Identify which cell holds the provided text, then report its (X, Y) central coordinate. 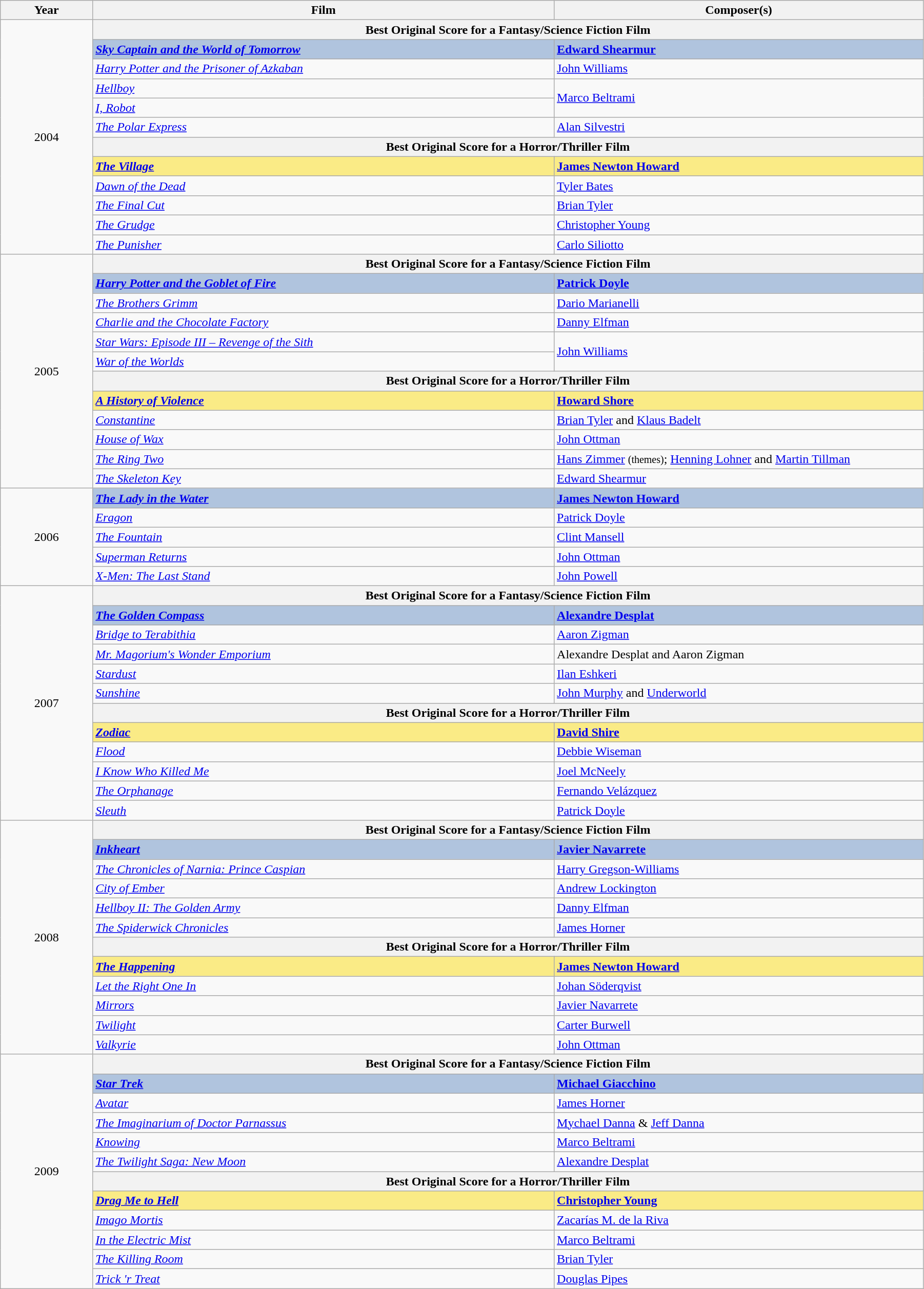
The Chronicles of Narnia: Prince Caspian (324, 869)
House of Wax (324, 439)
Inkheart (324, 849)
Star Trek (324, 1083)
2009 (47, 1171)
Howard Shore (739, 400)
Clint Mansell (739, 537)
John Murphy and Underworld (739, 693)
Mirrors (324, 1005)
Knowing (324, 1142)
Valkyrie (324, 1044)
The Spiderwick Chronicles (324, 928)
Hans Zimmer (themes); Henning Lohner and Martin Tillman (739, 459)
City of Ember (324, 889)
In the Electric Mist (324, 1240)
Zacarías M. de la Riva (739, 1220)
The Polar Express (324, 127)
Mr. Magorium's Wonder Emporium (324, 654)
War of the Worlds (324, 361)
The Fountain (324, 537)
Tyler Bates (739, 186)
Douglas Pipes (739, 1279)
Johan Söderqvist (739, 986)
Trick 'r Treat (324, 1279)
Composer(s) (739, 10)
David Shire (739, 732)
The Golden Compass (324, 615)
Debbie Wiseman (739, 752)
Year (47, 10)
Charlie and the Chocolate Factory (324, 323)
2007 (47, 703)
Ilan Eshkeri (739, 674)
Brian Tyler and Klaus Badelt (739, 420)
The Orphanage (324, 791)
Imago Mortis (324, 1220)
Sunshine (324, 693)
Flood (324, 752)
Carlo Siliotto (739, 245)
Film (324, 10)
Alexandre Desplat and Aaron Zigman (739, 654)
Harry Potter and the Prisoner of Azkaban (324, 69)
Carter Burwell (739, 1025)
The Happening (324, 966)
Avatar (324, 1103)
2006 (47, 537)
Bridge to Terabithia (324, 635)
A History of Violence (324, 400)
Andrew Lockington (739, 889)
Sleuth (324, 810)
The Twilight Saga: New Moon (324, 1161)
2008 (47, 937)
John Powell (739, 576)
Joel McNeely (739, 771)
Drag Me to Hell (324, 1201)
The Lady in the Water (324, 498)
Superman Returns (324, 556)
I Know Who Killed Me (324, 771)
Sky Captain and the World of Tomorrow (324, 49)
Twilight (324, 1025)
The Final Cut (324, 205)
Stardust (324, 674)
The Punisher (324, 245)
Let the Right One In (324, 986)
The Brothers Grimm (324, 303)
The Killing Room (324, 1259)
Harry Gregson-Williams (739, 869)
The Village (324, 166)
Dario Marianelli (739, 303)
Mychael Danna & Jeff Danna (739, 1122)
Hellboy II: The Golden Army (324, 908)
X-Men: The Last Stand (324, 576)
I, Robot (324, 108)
2004 (47, 137)
Hellboy (324, 88)
The Grudge (324, 225)
The Skeleton Key (324, 478)
Harry Potter and the Goblet of Fire (324, 284)
Alan Silvestri (739, 127)
Star Wars: Episode III – Revenge of the Sith (324, 342)
2005 (47, 371)
Constantine (324, 420)
Fernando Velázquez (739, 791)
Aaron Zigman (739, 635)
The Ring Two (324, 459)
Zodiac (324, 732)
Dawn of the Dead (324, 186)
Michael Giacchino (739, 1083)
Eragon (324, 517)
The Imaginarium of Doctor Parnassus (324, 1122)
